Return the (x, y) coordinate for the center point of the cell that contains the specified text.  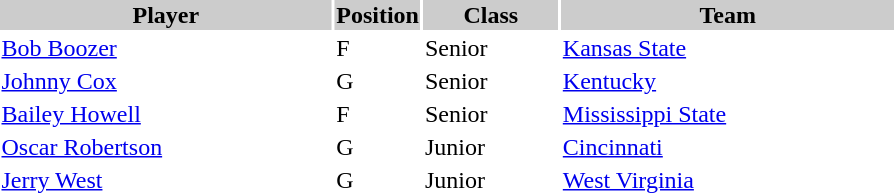
Mississippi State (728, 114)
Team (728, 15)
Player (166, 15)
Position (378, 15)
Kansas State (728, 48)
Johnny Cox (166, 81)
Junior (490, 147)
Class (490, 15)
Kentucky (728, 81)
Bob Boozer (166, 48)
Oscar Robertson (166, 147)
Cincinnati (728, 147)
Bailey Howell (166, 114)
